Locate the cell with the specified text and output its (X, Y) center coordinate. 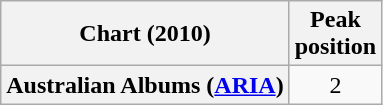
2 (335, 85)
Peakposition (335, 34)
Chart (2010) (145, 34)
Australian Albums (ARIA) (145, 85)
